Return the (x, y) coordinate for the center point of the cell that contains the specified text.  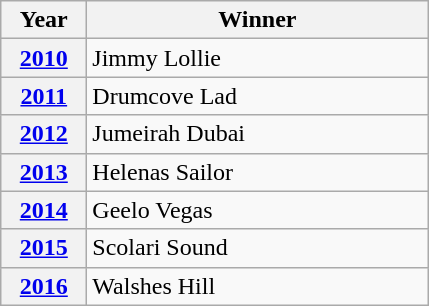
Year (44, 20)
2012 (44, 134)
2014 (44, 210)
Walshes Hill (258, 286)
2015 (44, 248)
Winner (258, 20)
Drumcove Lad (258, 96)
Geelo Vegas (258, 210)
Jimmy Lollie (258, 58)
2011 (44, 96)
2016 (44, 286)
2013 (44, 172)
Jumeirah Dubai (258, 134)
Helenas Sailor (258, 172)
2010 (44, 58)
Scolari Sound (258, 248)
